Detect which cell encompasses the target text, then output its (X, Y) center coordinate. 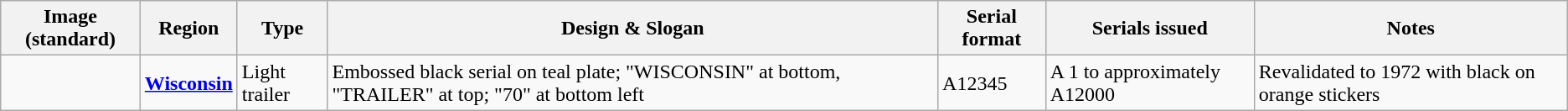
Light trailer (282, 82)
Design & Slogan (633, 29)
Embossed black serial on teal plate; "WISCONSIN" at bottom, "TRAILER" at top; "70" at bottom left (633, 82)
A 1 to approximately A12000 (1149, 82)
A12345 (992, 82)
Serials issued (1149, 29)
Region (188, 29)
Serial format (992, 29)
Wisconsin (188, 82)
Type (282, 29)
Revalidated to 1972 with black on orange stickers (1411, 82)
Image (standard) (70, 29)
Notes (1411, 29)
